Determine the (x, y) coordinate at the center of the cell enclosing the given text.  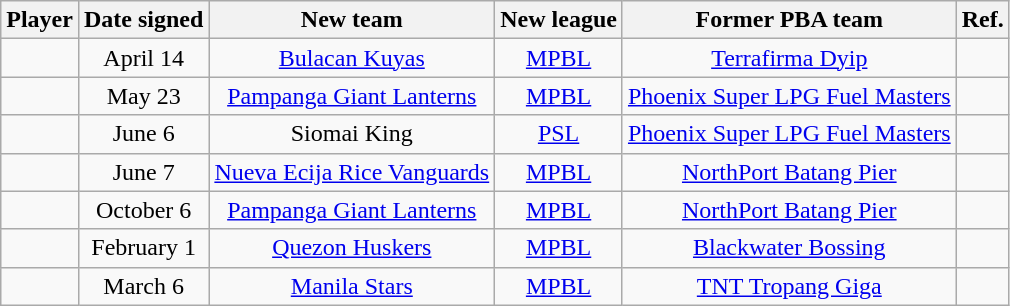
Terrafirma Dyip (789, 58)
TNT Tropang Giga (789, 286)
March 6 (143, 286)
Bulacan Kuyas (352, 58)
May 23 (143, 96)
Ref. (982, 20)
Manila Stars (352, 286)
Former PBA team (789, 20)
Quezon Huskers (352, 248)
Blackwater Bossing (789, 248)
June 6 (143, 134)
April 14 (143, 58)
Nueva Ecija Rice Vanguards (352, 172)
New team (352, 20)
Siomai King (352, 134)
June 7 (143, 172)
Date signed (143, 20)
Player (40, 20)
October 6 (143, 210)
PSL (559, 134)
February 1 (143, 248)
New league (559, 20)
